Detect which cell encompasses the target text, then output its [x, y] center coordinate. 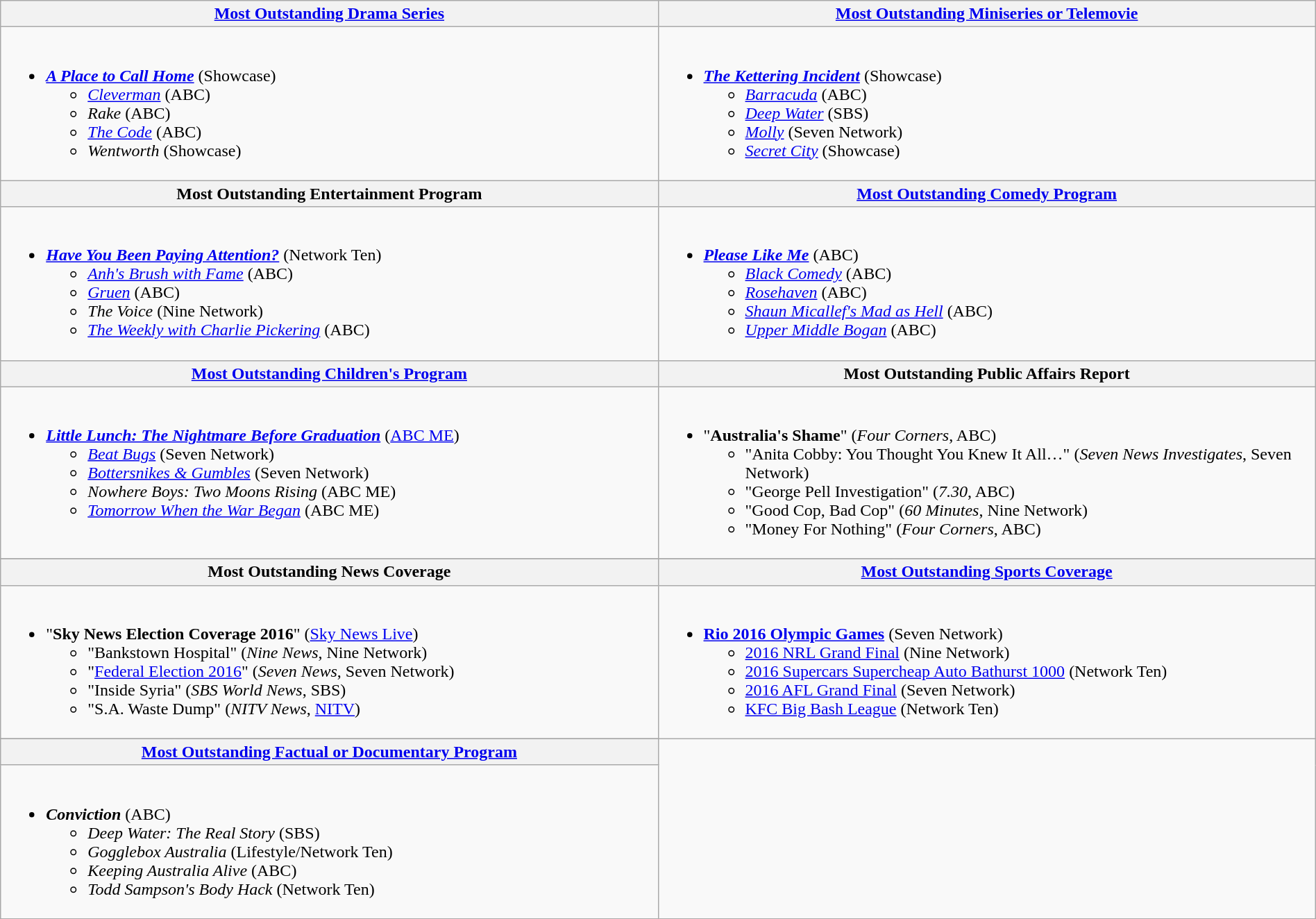
Most Outstanding Children's Program [329, 373]
Most Outstanding Drama Series [329, 14]
Have You Been Paying Attention? (Network Ten)Anh's Brush with Fame (ABC)Gruen (ABC)The Voice (Nine Network)The Weekly with Charlie Pickering (ABC) [329, 283]
Most Outstanding Comedy Program [987, 194]
Most Outstanding Miniseries or Telemovie [987, 14]
Most Outstanding Entertainment Program [329, 194]
Most Outstanding Factual or Documentary Program [329, 752]
A Place to Call Home (Showcase)Cleverman (ABC)Rake (ABC)The Code (ABC)Wentworth (Showcase) [329, 104]
Most Outstanding News Coverage [329, 572]
Most Outstanding Public Affairs Report [987, 373]
Most Outstanding Sports Coverage [987, 572]
Please Like Me (ABC)Black Comedy (ABC)Rosehaven (ABC)Shaun Micallef's Mad as Hell (ABC)Upper Middle Bogan (ABC) [987, 283]
The Kettering Incident (Showcase)Barracuda (ABC)Deep Water (SBS)Molly (Seven Network)Secret City (Showcase) [987, 104]
